Identify which cell holds the provided text, then report its (x, y) central coordinate. 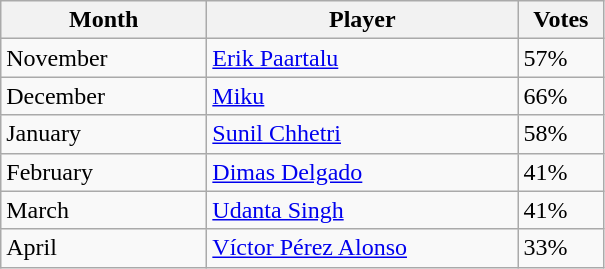
Month (104, 20)
Erik Paartalu (362, 58)
66% (561, 96)
Dimas Delgado (362, 172)
December (104, 96)
57% (561, 58)
Víctor Pérez Alonso (362, 248)
November (104, 58)
Votes (561, 20)
Udanta Singh (362, 210)
March (104, 210)
February (104, 172)
Player (362, 20)
Sunil Chhetri (362, 134)
33% (561, 248)
April (104, 248)
January (104, 134)
58% (561, 134)
Miku (362, 96)
